Provide the [X, Y] coordinate of the cell's center where the given text is located.  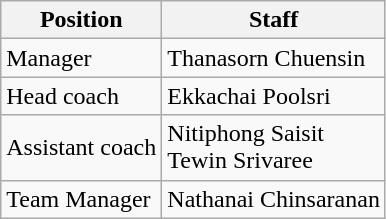
Thanasorn Chuensin [274, 58]
Manager [82, 58]
Assistant coach [82, 148]
Head coach [82, 96]
Team Manager [82, 199]
Nathanai Chinsaranan [274, 199]
Ekkachai Poolsri [274, 96]
Staff [274, 20]
Position [82, 20]
Nitiphong Saisit Tewin Srivaree [274, 148]
